Locate the cell with the specified text and output its (x, y) center coordinate. 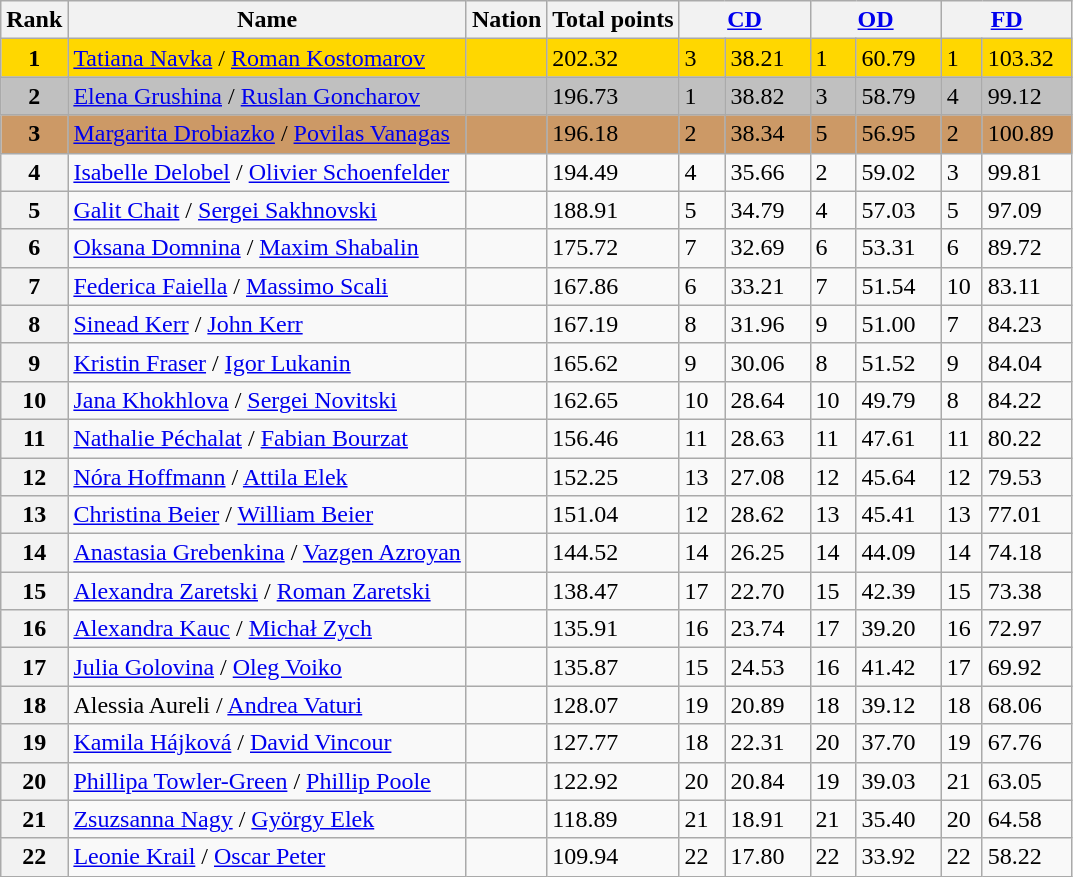
45.64 (898, 477)
Anastasia Grebenkina / Vazgen Azroyan (268, 553)
194.49 (613, 172)
79.53 (1027, 477)
103.32 (1027, 58)
23.74 (768, 629)
22.31 (768, 743)
202.32 (613, 58)
67.76 (1027, 743)
Nation (506, 20)
72.97 (1027, 629)
Name (268, 20)
Total points (613, 20)
17.80 (768, 857)
Isabelle Delobel / Olivier Schoenfelder (268, 172)
Jana Khokhlova / Sergei Novitski (268, 400)
Elena Grushina / Ruslan Goncharov (268, 96)
84.04 (1027, 362)
Federica Faiella / Massimo Scali (268, 286)
73.38 (1027, 591)
Rank (34, 20)
97.09 (1027, 210)
44.09 (898, 553)
35.40 (898, 819)
57.03 (898, 210)
167.86 (613, 286)
31.96 (768, 324)
49.79 (898, 400)
Oksana Domnina / Maxim Shabalin (268, 248)
Tatiana Navka / Roman Kostomarov (268, 58)
20.84 (768, 781)
35.66 (768, 172)
24.53 (768, 667)
28.64 (768, 400)
51.00 (898, 324)
Christina Beier / William Beier (268, 515)
152.25 (613, 477)
128.07 (613, 705)
Alexandra Zaretski / Roman Zaretski (268, 591)
51.52 (898, 362)
51.54 (898, 286)
68.06 (1027, 705)
100.89 (1027, 134)
34.79 (768, 210)
56.95 (898, 134)
Kamila Hájková / David Vincour (268, 743)
39.03 (898, 781)
42.39 (898, 591)
64.58 (1027, 819)
OD (876, 20)
39.12 (898, 705)
Alessia Aureli / Andrea Vaturi (268, 705)
156.46 (613, 438)
45.41 (898, 515)
32.69 (768, 248)
127.77 (613, 743)
18.91 (768, 819)
Alexandra Kauc / Michał Zych (268, 629)
Julia Golovina / Oleg Voiko (268, 667)
28.63 (768, 438)
33.21 (768, 286)
20.89 (768, 705)
53.31 (898, 248)
Zsuzsanna Nagy / György Elek (268, 819)
28.62 (768, 515)
151.04 (613, 515)
135.91 (613, 629)
118.89 (613, 819)
175.72 (613, 248)
39.20 (898, 629)
167.19 (613, 324)
Kristin Fraser / Igor Lukanin (268, 362)
80.22 (1027, 438)
109.94 (613, 857)
58.79 (898, 96)
Galit Chait / Sergei Sakhnovski (268, 210)
26.25 (768, 553)
89.72 (1027, 248)
77.01 (1027, 515)
162.65 (613, 400)
58.22 (1027, 857)
69.92 (1027, 667)
165.62 (613, 362)
38.21 (768, 58)
38.34 (768, 134)
33.92 (898, 857)
30.06 (768, 362)
27.08 (768, 477)
Leonie Krail / Oscar Peter (268, 857)
FD (1006, 20)
Margarita Drobiazko / Povilas Vanagas (268, 134)
CD (744, 20)
Nathalie Péchalat / Fabian Bourzat (268, 438)
196.73 (613, 96)
38.82 (768, 96)
37.70 (898, 743)
84.23 (1027, 324)
47.61 (898, 438)
196.18 (613, 134)
41.42 (898, 667)
83.11 (1027, 286)
188.91 (613, 210)
Sinead Kerr / John Kerr (268, 324)
84.22 (1027, 400)
99.12 (1027, 96)
Nóra Hoffmann / Attila Elek (268, 477)
74.18 (1027, 553)
59.02 (898, 172)
63.05 (1027, 781)
122.92 (613, 781)
Phillipa Towler-Green / Phillip Poole (268, 781)
60.79 (898, 58)
138.47 (613, 591)
22.70 (768, 591)
144.52 (613, 553)
135.87 (613, 667)
99.81 (1027, 172)
